Return the (X, Y) coordinate for the center point of the cell that contains the specified text.  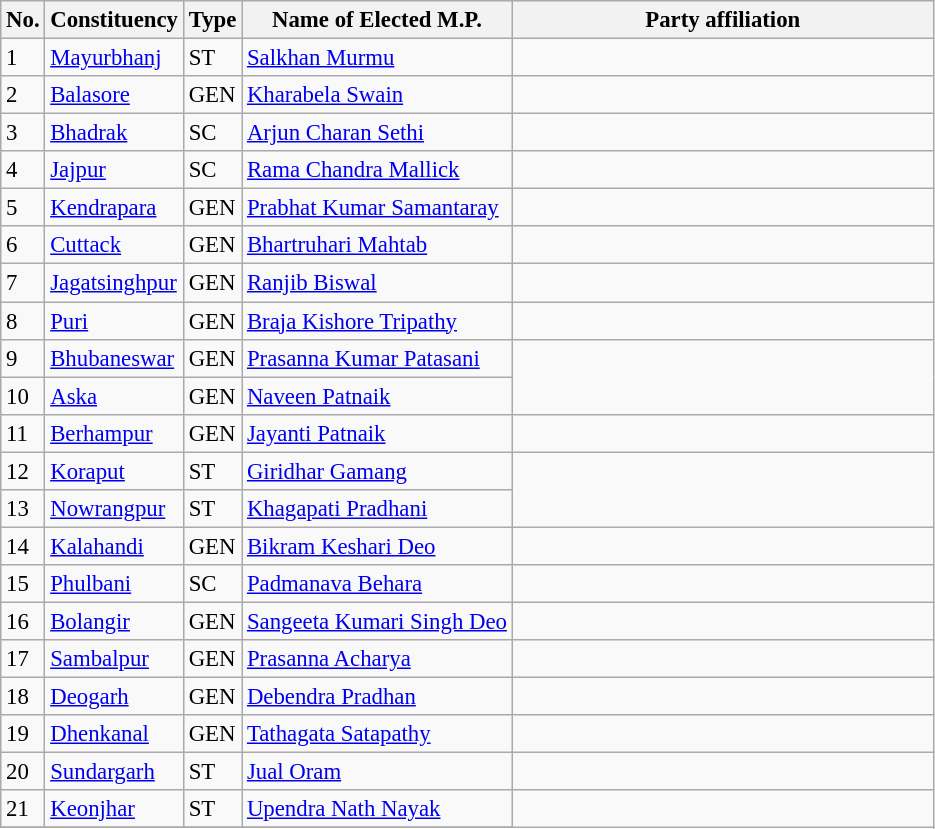
Keonjhar (114, 809)
Cuttack (114, 245)
Bhubaneswar (114, 358)
Khagapati Pradhani (378, 509)
10 (23, 396)
Salkhan Murmu (378, 58)
Giridhar Gamang (378, 471)
17 (23, 659)
Bhadrak (114, 133)
Braja Kishore Tripathy (378, 321)
Bhartruhari Mahtab (378, 245)
Prabhat Kumar Samantaray (378, 208)
Dhenkanal (114, 734)
Jagatsinghpur (114, 283)
18 (23, 697)
Jual Oram (378, 772)
Party affiliation (722, 20)
Jajpur (114, 170)
20 (23, 772)
Sundargarh (114, 772)
Puri (114, 321)
Berhampur (114, 433)
Kharabela Swain (378, 95)
3 (23, 133)
Balasore (114, 95)
No. (23, 20)
Mayurbhanj (114, 58)
Koraput (114, 471)
Kendrapara (114, 208)
Prasanna Kumar Patasani (378, 358)
Sangeeta Kumari Singh Deo (378, 621)
Aska (114, 396)
Nowrangpur (114, 509)
Phulbani (114, 584)
Bolangir (114, 621)
1 (23, 58)
Jayanti Patnaik (378, 433)
9 (23, 358)
11 (23, 433)
Sambalpur (114, 659)
Ranjib Biswal (378, 283)
Type (212, 20)
Upendra Nath Nayak (378, 809)
Debendra Pradhan (378, 697)
2 (23, 95)
Naveen Patnaik (378, 396)
Bikram Keshari Deo (378, 546)
7 (23, 283)
21 (23, 809)
Prasanna Acharya (378, 659)
8 (23, 321)
Constituency (114, 20)
16 (23, 621)
4 (23, 170)
5 (23, 208)
Name of Elected M.P. (378, 20)
Padmanava Behara (378, 584)
Deogarh (114, 697)
6 (23, 245)
15 (23, 584)
Tathagata Satapathy (378, 734)
Arjun Charan Sethi (378, 133)
Kalahandi (114, 546)
13 (23, 509)
14 (23, 546)
19 (23, 734)
Rama Chandra Mallick (378, 170)
12 (23, 471)
